Provide the (X, Y) coordinate of the cell's center where the given text is located.  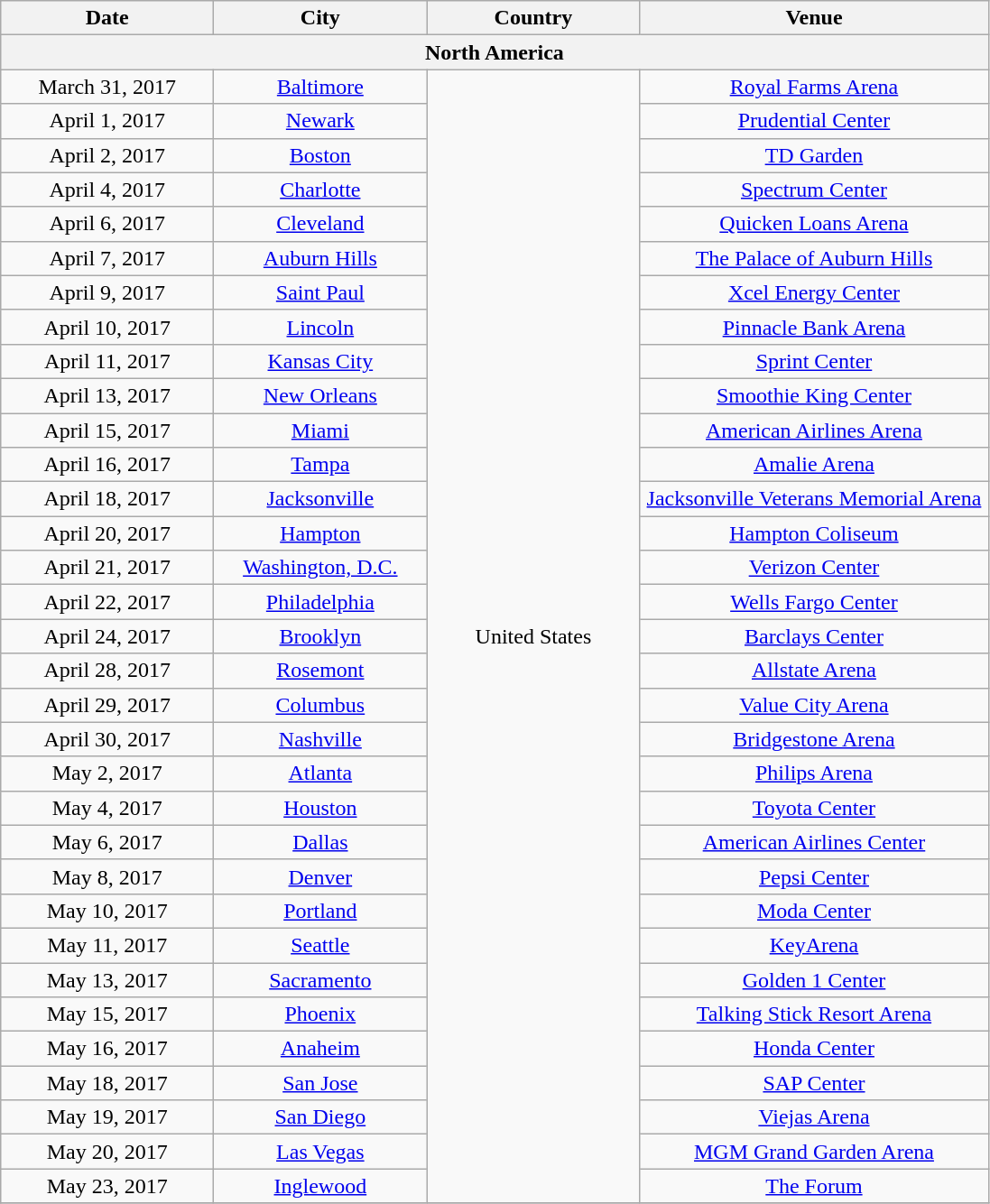
Washington, D.C. (320, 568)
Toyota Center (814, 808)
Wells Fargo Center (814, 602)
Portland (320, 911)
Auburn Hills (320, 258)
Value City Arena (814, 705)
TD Garden (814, 155)
March 31, 2017 (107, 87)
April 24, 2017 (107, 636)
Cleveland (320, 224)
Kansas City (320, 361)
Lincoln (320, 327)
Boston (320, 155)
Date (107, 18)
April 28, 2017 (107, 671)
April 22, 2017 (107, 602)
Allstate Arena (814, 671)
April 30, 2017 (107, 739)
The Forum (814, 1186)
April 6, 2017 (107, 224)
April 4, 2017 (107, 190)
May 16, 2017 (107, 1049)
North America (495, 52)
May 18, 2017 (107, 1083)
May 11, 2017 (107, 945)
Sacramento (320, 979)
Tampa (320, 465)
Dallas (320, 842)
May 13, 2017 (107, 979)
Saint Paul (320, 292)
Country (533, 18)
Seattle (320, 945)
April 2, 2017 (107, 155)
Xcel Energy Center (814, 292)
April 16, 2017 (107, 465)
Rosemont (320, 671)
Spectrum Center (814, 190)
April 15, 2017 (107, 431)
Brooklyn (320, 636)
Newark (320, 121)
Prudential Center (814, 121)
Nashville (320, 739)
SAP Center (814, 1083)
Philips Arena (814, 773)
Smoothie King Center (814, 395)
Amalie Arena (814, 465)
Hampton (320, 533)
KeyArena (814, 945)
April 29, 2017 (107, 705)
April 9, 2017 (107, 292)
April 7, 2017 (107, 258)
May 23, 2017 (107, 1186)
San Diego (320, 1117)
Viejas Arena (814, 1117)
May 10, 2017 (107, 911)
Denver (320, 876)
Verizon Center (814, 568)
April 1, 2017 (107, 121)
Venue (814, 18)
May 8, 2017 (107, 876)
Charlotte (320, 190)
San Jose (320, 1083)
Pepsi Center (814, 876)
April 11, 2017 (107, 361)
Moda Center (814, 911)
Columbus (320, 705)
Inglewood (320, 1186)
Barclays Center (814, 636)
Quicken Loans Arena (814, 224)
Baltimore (320, 87)
Jacksonville (320, 499)
April 21, 2017 (107, 568)
Miami (320, 431)
Las Vegas (320, 1152)
City (320, 18)
Atlanta (320, 773)
May 4, 2017 (107, 808)
May 6, 2017 (107, 842)
Honda Center (814, 1049)
American Airlines Center (814, 842)
Phoenix (320, 1014)
Philadelphia (320, 602)
April 10, 2017 (107, 327)
The Palace of Auburn Hills (814, 258)
United States (533, 636)
April 13, 2017 (107, 395)
Talking Stick Resort Arena (814, 1014)
Golden 1 Center (814, 979)
Anaheim (320, 1049)
May 19, 2017 (107, 1117)
Jacksonville Veterans Memorial Arena (814, 499)
MGM Grand Garden Arena (814, 1152)
April 20, 2017 (107, 533)
May 20, 2017 (107, 1152)
May 15, 2017 (107, 1014)
April 18, 2017 (107, 499)
Bridgestone Arena (814, 739)
Pinnacle Bank Arena (814, 327)
Royal Farms Arena (814, 87)
May 2, 2017 (107, 773)
Sprint Center (814, 361)
American Airlines Arena (814, 431)
Houston (320, 808)
Hampton Coliseum (814, 533)
New Orleans (320, 395)
